Return [X, Y] of the center of cell containing provided text 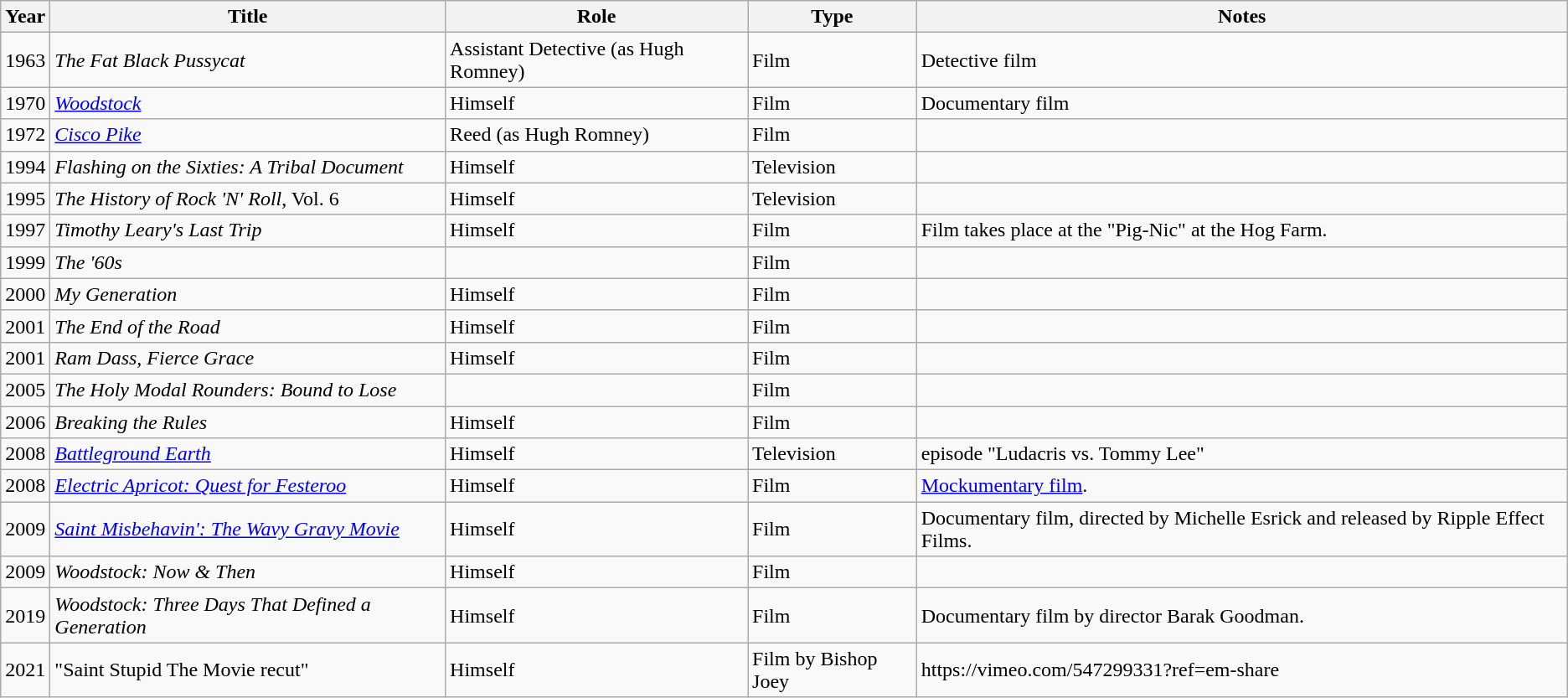
Documentary film [1241, 103]
Ram Dass, Fierce Grace [248, 358]
1997 [25, 230]
2005 [25, 390]
2006 [25, 421]
Woodstock: Three Days That Defined a Generation [248, 615]
Flashing on the Sixties: A Tribal Document [248, 167]
Documentary film by director Barak Goodman. [1241, 615]
1970 [25, 103]
episode "Ludacris vs. Tommy Lee" [1241, 454]
The End of the Road [248, 326]
The '60s [248, 262]
1972 [25, 135]
Battleground Earth [248, 454]
Woodstock: Now & Then [248, 572]
2000 [25, 294]
1963 [25, 60]
1999 [25, 262]
Woodstock [248, 103]
The Holy Modal Rounders: Bound to Lose [248, 390]
1994 [25, 167]
Detective film [1241, 60]
2019 [25, 615]
Role [596, 17]
Film takes place at the "Pig-Nic" at the Hog Farm. [1241, 230]
My Generation [248, 294]
The Fat Black Pussycat [248, 60]
1995 [25, 199]
Film by Bishop Joey [833, 670]
Year [25, 17]
"Saint Stupid The Movie recut" [248, 670]
Timothy Leary's Last Trip [248, 230]
https://vimeo.com/547299331?ref=em-share [1241, 670]
Cisco Pike [248, 135]
Mockumentary film. [1241, 486]
Documentary film, directed by Michelle Esrick and released by Ripple Effect Films. [1241, 530]
Type [833, 17]
Notes [1241, 17]
Assistant Detective (as Hugh Romney) [596, 60]
Electric Apricot: Quest for Festeroo [248, 486]
Reed (as Hugh Romney) [596, 135]
Title [248, 17]
Breaking the Rules [248, 421]
Saint Misbehavin': The Wavy Gravy Movie [248, 530]
2021 [25, 670]
The History of Rock 'N' Roll, Vol. 6 [248, 199]
